Provide the [X, Y] coordinate of the cell's center where the given text is located.  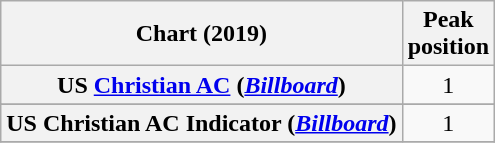
US Christian AC Indicator (Billboard) [202, 123]
US Christian AC (Billboard) [202, 85]
Chart (2019) [202, 34]
Peak position [448, 34]
